Output the (x, y) coordinate of the center of the cell containing the given text.  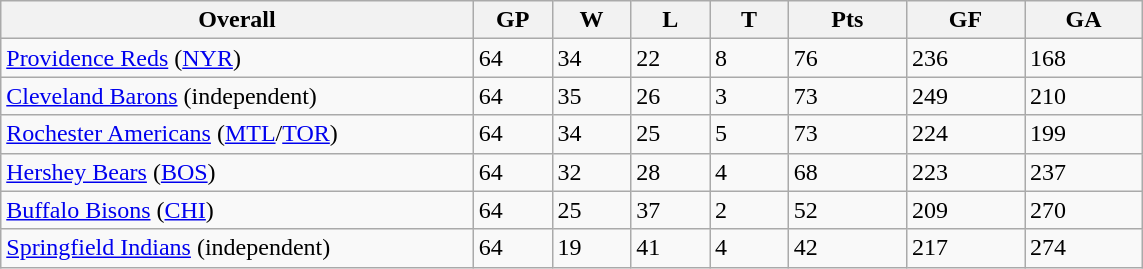
52 (847, 210)
T (750, 20)
Pts (847, 20)
168 (1084, 58)
W (592, 20)
223 (965, 172)
28 (670, 172)
270 (1084, 210)
76 (847, 58)
210 (1084, 96)
Overall (238, 20)
3 (750, 96)
8 (750, 58)
35 (592, 96)
199 (1084, 134)
5 (750, 134)
237 (1084, 172)
GP (512, 20)
Buffalo Bisons (CHI) (238, 210)
236 (965, 58)
68 (847, 172)
37 (670, 210)
Hershey Bears (BOS) (238, 172)
19 (592, 248)
Cleveland Barons (independent) (238, 96)
Springfield Indians (independent) (238, 248)
249 (965, 96)
209 (965, 210)
22 (670, 58)
32 (592, 172)
224 (965, 134)
L (670, 20)
GF (965, 20)
Rochester Americans (MTL/TOR) (238, 134)
274 (1084, 248)
217 (965, 248)
GA (1084, 20)
2 (750, 210)
41 (670, 248)
42 (847, 248)
Providence Reds (NYR) (238, 58)
26 (670, 96)
